Output the (X, Y) coordinate of the center of the cell containing the given text.  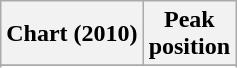
Peakposition (189, 34)
Chart (2010) (72, 34)
